Determine the (x, y) coordinate at the center of the cell enclosing the given text.  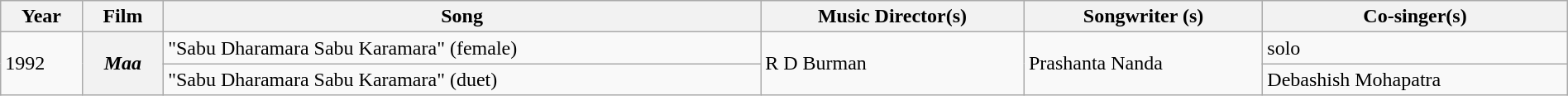
Year (41, 17)
1992 (41, 64)
Co-singer(s) (1415, 17)
Song (462, 17)
"Sabu Dharamara Sabu Karamara" (duet) (462, 79)
Debashish Mohapatra (1415, 79)
Film (122, 17)
Maa (122, 64)
solo (1415, 48)
"Sabu Dharamara Sabu Karamara" (female) (462, 48)
R D Burman (893, 64)
Prashanta Nanda (1143, 64)
Songwriter (s) (1143, 17)
Music Director(s) (893, 17)
